Return (x, y) of the center of cell containing provided text 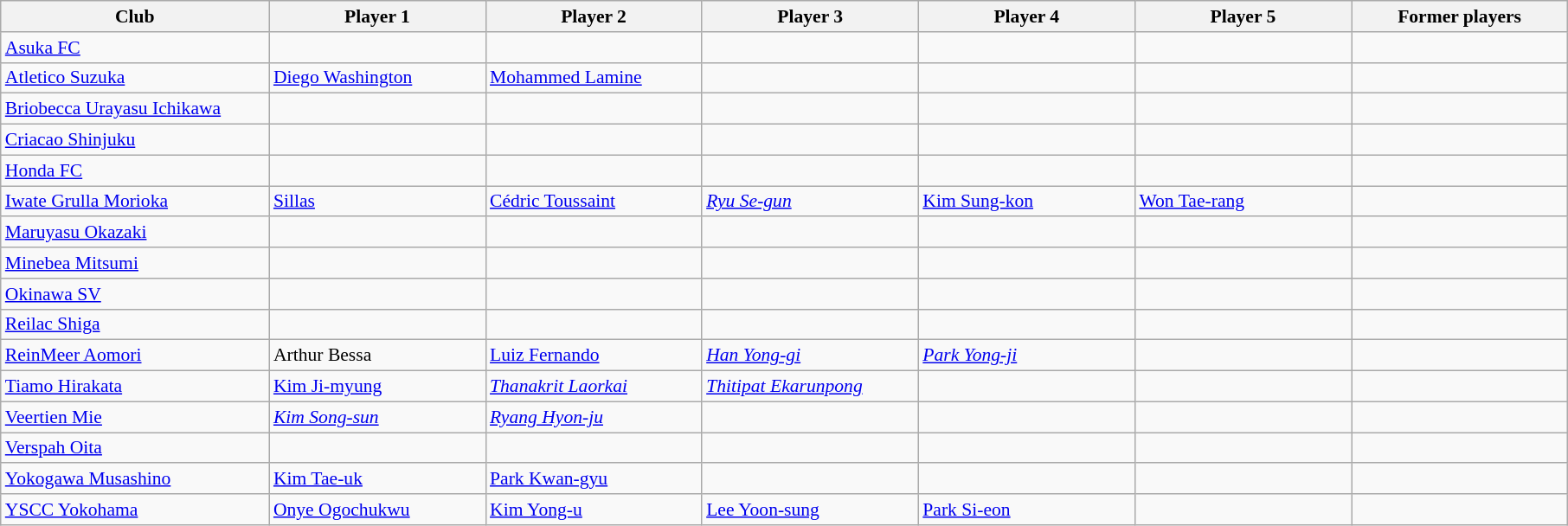
Asuka FC (135, 48)
Player 2 (594, 16)
Criacao Shinjuku (135, 140)
Ryang Hyon-ju (594, 417)
Club (135, 16)
YSCC Yokohama (135, 510)
Maruyasu Okazaki (135, 233)
Thanakrit Laorkai (594, 387)
Atletico Suzuka (135, 78)
Lee Yoon-sung (810, 510)
Cédric Toussaint (594, 202)
Kim Sung-kon (1026, 202)
Player 4 (1026, 16)
Player 5 (1243, 16)
Onye Ogochukwu (377, 510)
Okinawa SV (135, 294)
Yokogawa Musashino (135, 479)
ReinMeer Aomori (135, 356)
Won Tae-rang (1243, 202)
Kim Yong-u (594, 510)
Mohammed Lamine (594, 78)
Diego Washington (377, 78)
Sillas (377, 202)
Han Yong-gi (810, 356)
Briobecca Urayasu Ichikawa (135, 109)
Arthur Bessa (377, 356)
Veertien Mie (135, 417)
Former players (1460, 16)
Tiamo Hirakata (135, 387)
Ryu Se-gun (810, 202)
Honda FC (135, 170)
Kim Ji-myung (377, 387)
Park Kwan-gyu (594, 479)
Minebea Mitsumi (135, 263)
Kim Tae-uk (377, 479)
Reilac Shiga (135, 324)
Player 3 (810, 16)
Park Si-eon (1026, 510)
Park Yong-ji (1026, 356)
Kim Song-sun (377, 417)
Verspah Oita (135, 448)
Iwate Grulla Morioka (135, 202)
Thitipat Ekarunpong (810, 387)
Luiz Fernando (594, 356)
Player 1 (377, 16)
